Pinpoint the cell where the given text exists, returning its (x, y) midpoint coordinate. 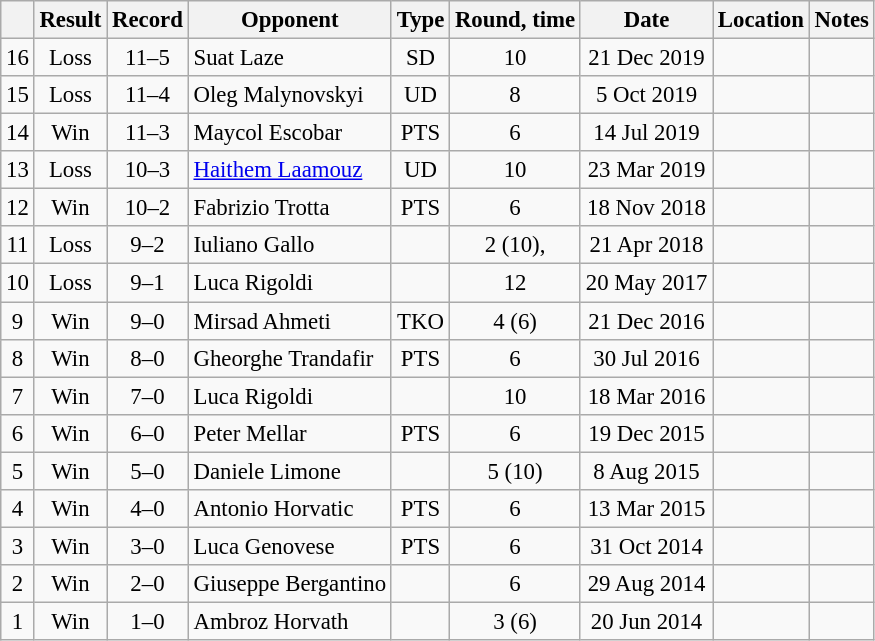
15 (18, 95)
Oleg Malynovskyi (290, 95)
7–0 (148, 396)
31 Oct 2014 (646, 546)
Maycol Escobar (290, 133)
6–0 (148, 433)
8 Aug 2015 (646, 471)
30 Jul 2016 (646, 358)
19 Dec 2015 (646, 433)
Type (420, 20)
11–4 (148, 95)
7 (18, 396)
Antonio Horvatic (290, 509)
9–1 (148, 283)
10–2 (148, 208)
Record (148, 20)
2–0 (148, 584)
23 Mar 2019 (646, 170)
5 Oct 2019 (646, 95)
Daniele Limone (290, 471)
2 (10), (516, 245)
21 Dec 2016 (646, 321)
1 (18, 621)
9–0 (148, 321)
9 (18, 321)
5–0 (148, 471)
9–2 (148, 245)
14 Jul 2019 (646, 133)
Ambroz Horvath (290, 621)
Date (646, 20)
Mirsad Ahmeti (290, 321)
3 (18, 546)
13 (18, 170)
1–0 (148, 621)
29 Aug 2014 (646, 584)
18 Nov 2018 (646, 208)
SD (420, 58)
Suat Laze (290, 58)
Location (762, 20)
Haithem Laamouz (290, 170)
13 Mar 2015 (646, 509)
Luca Genovese (290, 546)
Gheorghe Trandafir (290, 358)
TKO (420, 321)
5 (10) (516, 471)
16 (18, 58)
10–3 (148, 170)
Opponent (290, 20)
Iuliano Gallo (290, 245)
8–0 (148, 358)
Round, time (516, 20)
Notes (842, 20)
14 (18, 133)
3 (6) (516, 621)
4 (18, 509)
5 (18, 471)
21 Apr 2018 (646, 245)
20 Jun 2014 (646, 621)
Fabrizio Trotta (290, 208)
4 (6) (516, 321)
11 (18, 245)
Giuseppe Bergantino (290, 584)
11–3 (148, 133)
11–5 (148, 58)
20 May 2017 (646, 283)
3–0 (148, 546)
2 (18, 584)
21 Dec 2019 (646, 58)
18 Mar 2016 (646, 396)
Result (70, 20)
Peter Mellar (290, 433)
4–0 (148, 509)
